Search for the cell housing the specified text and yield its [X, Y] center coordinate. 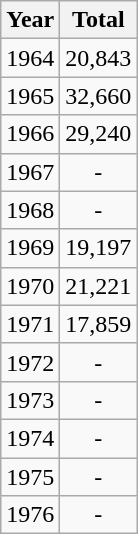
1964 [30, 58]
1966 [30, 134]
19,197 [98, 248]
1973 [30, 400]
1974 [30, 438]
1969 [30, 248]
1975 [30, 477]
20,843 [98, 58]
1972 [30, 362]
1970 [30, 286]
1967 [30, 172]
1976 [30, 515]
1971 [30, 324]
21,221 [98, 286]
1965 [30, 96]
1968 [30, 210]
Total [98, 20]
29,240 [98, 134]
32,660 [98, 96]
Year [30, 20]
17,859 [98, 324]
